Return the [x, y] coordinate for the center point of the cell that contains the specified text.  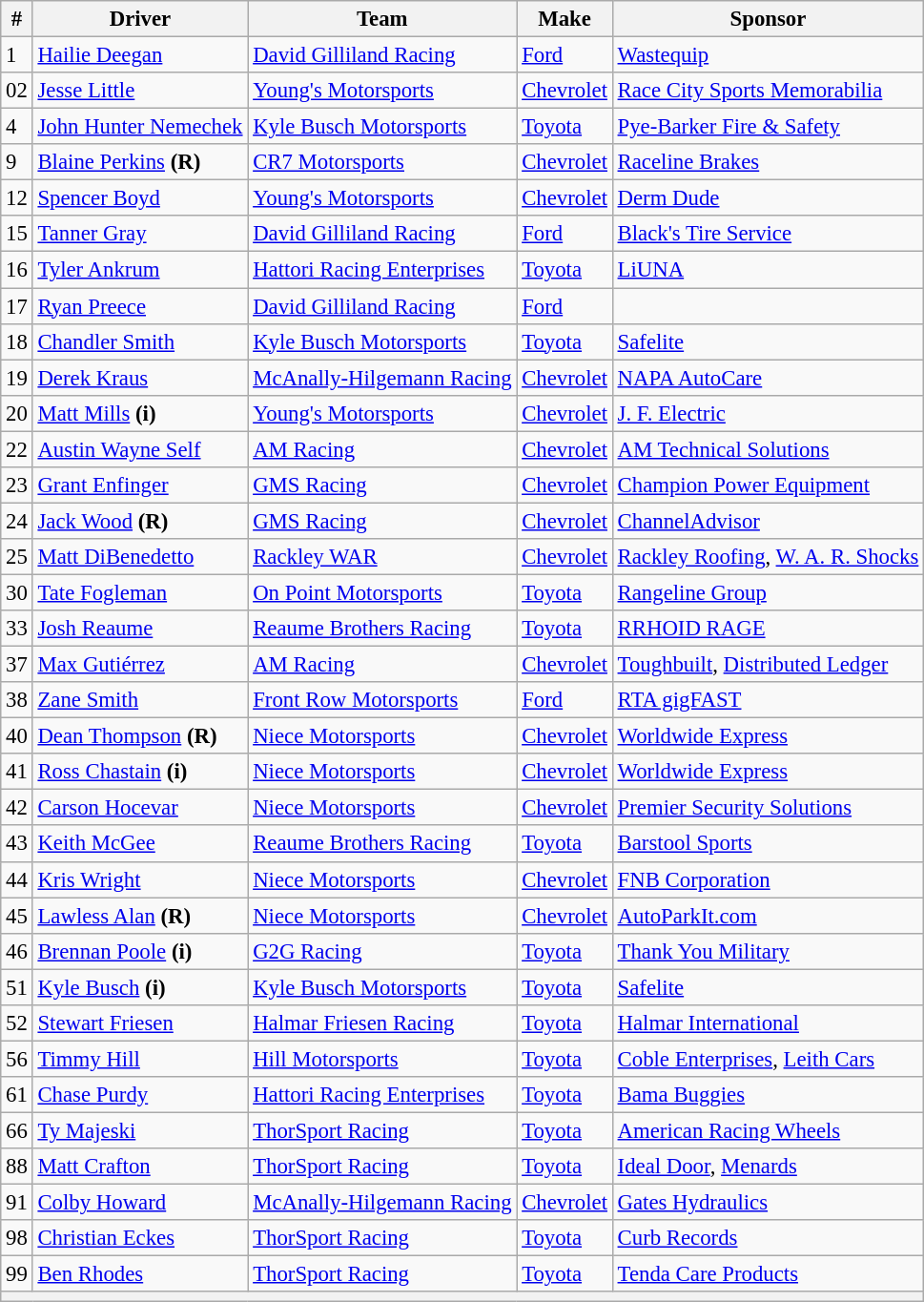
45 [17, 916]
33 [17, 629]
43 [17, 844]
Bama Buggies [768, 1095]
Black's Tire Service [768, 234]
23 [17, 486]
16 [17, 270]
Driver [140, 19]
98 [17, 1238]
ChannelAdvisor [768, 521]
Tanner Gray [140, 234]
46 [17, 951]
Derm Dude [768, 198]
Sponsor [768, 19]
Colby Howard [140, 1203]
# [17, 19]
Derek Kraus [140, 378]
Grant Enfinger [140, 486]
Matt DiBenedetto [140, 557]
Chase Purdy [140, 1095]
Gates Hydraulics [768, 1203]
Ryan Preece [140, 306]
Max Gutiérrez [140, 665]
Keith McGee [140, 844]
38 [17, 700]
Halmar Friesen Racing [382, 1023]
17 [17, 306]
Chandler Smith [140, 341]
41 [17, 772]
LiUNA [768, 270]
Jesse Little [140, 91]
Josh Reaume [140, 629]
J. F. Electric [768, 413]
44 [17, 879]
40 [17, 736]
99 [17, 1274]
Ross Chastain (i) [140, 772]
22 [17, 449]
Kris Wright [140, 879]
Tyler Ankrum [140, 270]
Hill Motorsports [382, 1059]
AM Technical Solutions [768, 449]
Race City Sports Memorabilia [768, 91]
Wastequip [768, 55]
Ty Majeski [140, 1130]
Hailie Deegan [140, 55]
Front Row Motorsports [382, 700]
66 [17, 1130]
15 [17, 234]
Kyle Busch (i) [140, 987]
Stewart Friesen [140, 1023]
18 [17, 341]
Brennan Poole (i) [140, 951]
Tenda Care Products [768, 1274]
Rackley Roofing, W. A. R. Shocks [768, 557]
Blaine Perkins (R) [140, 162]
Pye-Barker Fire & Safety [768, 127]
Timmy Hill [140, 1059]
Rackley WAR [382, 557]
Matt Crafton [140, 1167]
NAPA AutoCare [768, 378]
G2G Racing [382, 951]
Raceline Brakes [768, 162]
Ideal Door, Menards [768, 1167]
Curb Records [768, 1238]
Spencer Boyd [140, 198]
91 [17, 1203]
On Point Motorsports [382, 592]
1 [17, 55]
Make [565, 19]
Barstool Sports [768, 844]
4 [17, 127]
52 [17, 1023]
Austin Wayne Self [140, 449]
56 [17, 1059]
88 [17, 1167]
Jack Wood (R) [140, 521]
AutoParkIt.com [768, 916]
Team [382, 19]
Zane Smith [140, 700]
Carson Hocevar [140, 808]
25 [17, 557]
American Racing Wheels [768, 1130]
20 [17, 413]
19 [17, 378]
Tate Fogleman [140, 592]
37 [17, 665]
FNB Corporation [768, 879]
Ben Rhodes [140, 1274]
RTA gigFAST [768, 700]
Christian Eckes [140, 1238]
Lawless Alan (R) [140, 916]
Champion Power Equipment [768, 486]
CR7 Motorsports [382, 162]
42 [17, 808]
61 [17, 1095]
Premier Security Solutions [768, 808]
24 [17, 521]
Halmar International [768, 1023]
John Hunter Nemechek [140, 127]
Toughbuilt, Distributed Ledger [768, 665]
02 [17, 91]
51 [17, 987]
30 [17, 592]
9 [17, 162]
Thank You Military [768, 951]
Dean Thompson (R) [140, 736]
Matt Mills (i) [140, 413]
12 [17, 198]
Coble Enterprises, Leith Cars [768, 1059]
Rangeline Group [768, 592]
RRHOID RAGE [768, 629]
